Extract the (X, Y) coordinate from the center of the cell holding the provided text.  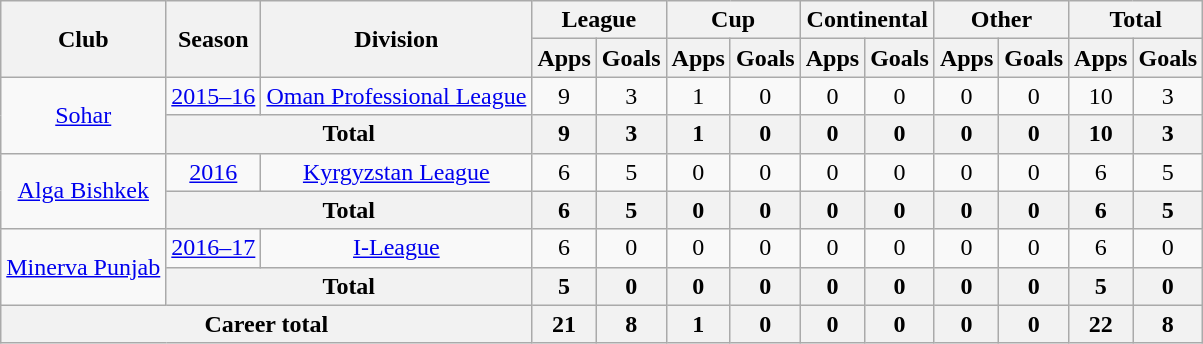
Season (214, 39)
Oman Professional League (396, 96)
2016–17 (214, 248)
Division (396, 39)
Kyrgyzstan League (396, 172)
2016 (214, 172)
Minerva Punjab (84, 267)
Continental (867, 20)
21 (564, 324)
2015–16 (214, 96)
League (599, 20)
22 (1101, 324)
Other (1001, 20)
I-League (396, 248)
Alga Bishkek (84, 191)
Cup (733, 20)
Club (84, 39)
Career total (266, 324)
Sohar (84, 115)
